For the text-containing cell, return its midpoint in (X, Y) coordinate format. 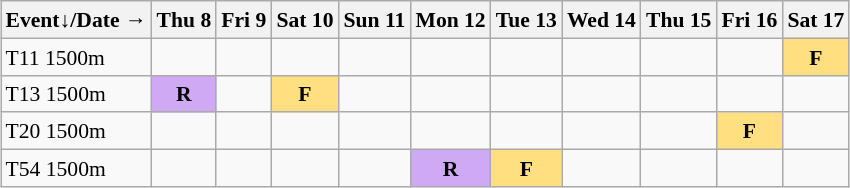
T20 1500m (76, 130)
Event↓/Date → (76, 20)
Tue 13 (526, 20)
T13 1500m (76, 94)
Thu 8 (184, 20)
Fri 16 (749, 20)
Wed 14 (602, 20)
T11 1500m (76, 56)
Fri 9 (244, 20)
Sun 11 (374, 20)
Thu 15 (679, 20)
Sat 10 (304, 20)
Mon 12 (450, 20)
Sat 17 (816, 20)
T54 1500m (76, 168)
